Search for the cell housing the specified text and yield its [X, Y] center coordinate. 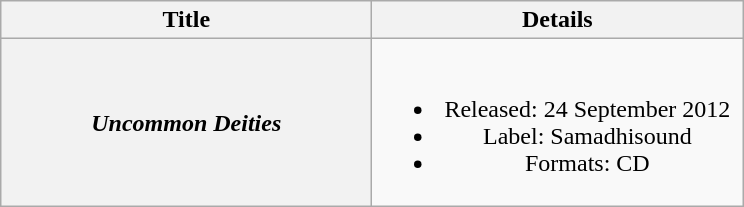
Details [558, 20]
Uncommon Deities [186, 122]
Released: 24 September 2012Label: SamadhisoundFormats: CD [558, 122]
Title [186, 20]
